Output the [x, y] coordinate of the center of the cell containing the given text.  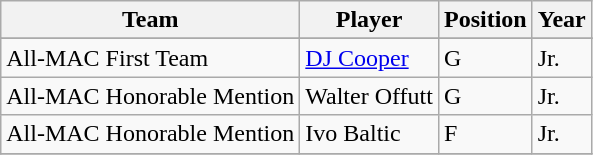
DJ Cooper [370, 58]
Team [150, 20]
F [485, 134]
Player [370, 20]
Year [562, 20]
Position [485, 20]
Ivo Baltic [370, 134]
Walter Offutt [370, 96]
All-MAC First Team [150, 58]
